Search for the cell housing the specified text and yield its (X, Y) center coordinate. 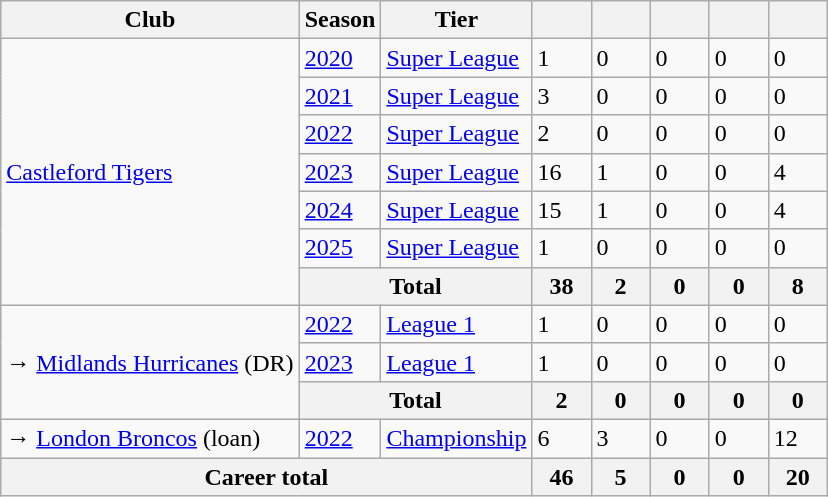
12 (798, 438)
Championship (456, 438)
2020 (340, 58)
→ Midlands Hurricanes (DR) (150, 362)
Castleford Tigers (150, 172)
5 (620, 477)
38 (562, 286)
2021 (340, 96)
Tier (456, 20)
46 (562, 477)
20 (798, 477)
Club (150, 20)
→ London Broncos (loan) (150, 438)
15 (562, 210)
8 (798, 286)
Career total (266, 477)
2025 (340, 248)
2024 (340, 210)
16 (562, 172)
Season (340, 20)
6 (562, 438)
